Output the [x, y] coordinate of the center of the cell containing the given text.  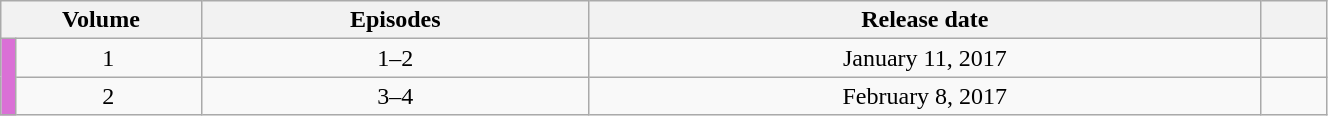
1–2 [395, 58]
January 11, 2017 [924, 58]
Volume [101, 20]
Episodes [395, 20]
3–4 [395, 96]
Release date [924, 20]
2 [108, 96]
February 8, 2017 [924, 96]
1 [108, 58]
